Identify which cell holds the provided text, then report its (x, y) central coordinate. 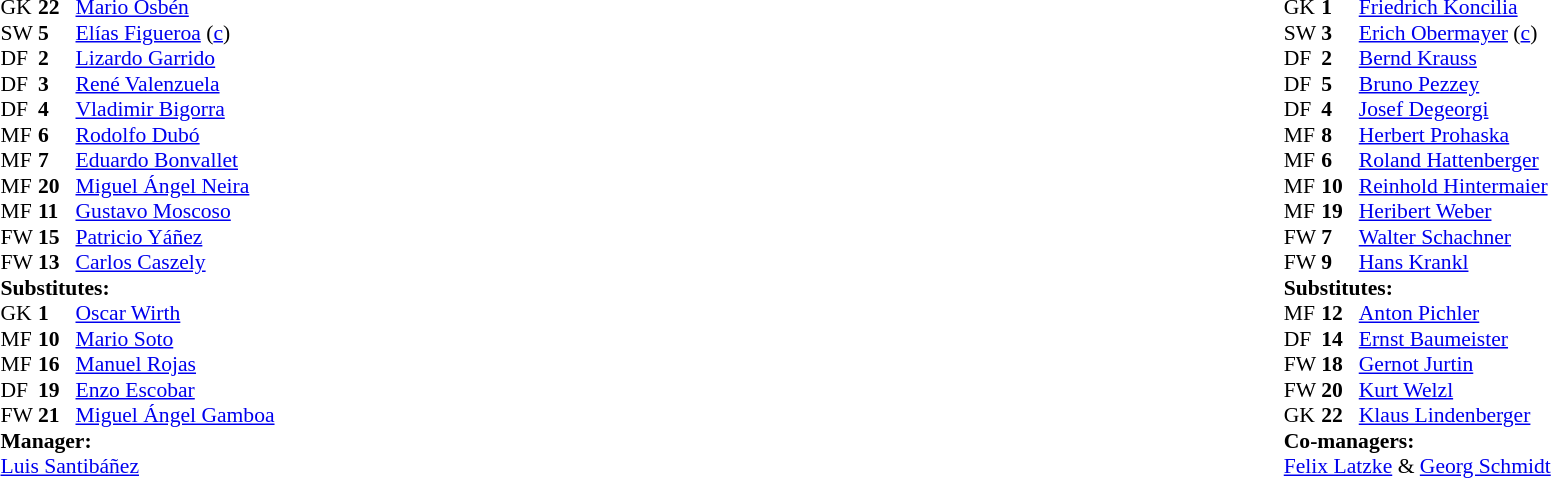
22 (1340, 415)
Manuel Rojas (176, 365)
Anton Pichler (1455, 313)
21 (57, 415)
Miguel Ángel Neira (176, 186)
Bernd Krauss (1455, 59)
13 (57, 263)
Lizardo Garrido (176, 59)
Ernst Baumeister (1455, 339)
Herbert Prohaska (1455, 135)
11 (57, 211)
1 (57, 313)
Oscar Wirth (176, 313)
15 (57, 237)
Reinhold Hintermaier (1455, 186)
Co-managers: (1418, 441)
Rodolfo Dubó (176, 135)
Klaus Lindenberger (1455, 415)
8 (1340, 135)
14 (1340, 339)
Heribert Weber (1455, 211)
Manager: (137, 441)
Josef Degeorgi (1455, 109)
9 (1340, 263)
Miguel Ángel Gamboa (176, 415)
Roland Hattenberger (1455, 161)
18 (1340, 365)
16 (57, 365)
Eduardo Bonvallet (176, 161)
Gustavo Moscoso (176, 211)
Bruno Pezzey (1455, 84)
René Valenzuela (176, 84)
Vladimir Bigorra (176, 109)
Hans Krankl (1455, 263)
Erich Obermayer (c) (1455, 33)
Kurt Welzl (1455, 390)
Elías Figueroa (c) (176, 33)
Enzo Escobar (176, 390)
Mario Soto (176, 339)
Walter Schachner (1455, 237)
12 (1340, 313)
Gernot Jurtin (1455, 365)
Patricio Yáñez (176, 237)
Carlos Caszely (176, 263)
